Capture the cell that displays the provided text and extract its (X, Y) central coordinate. 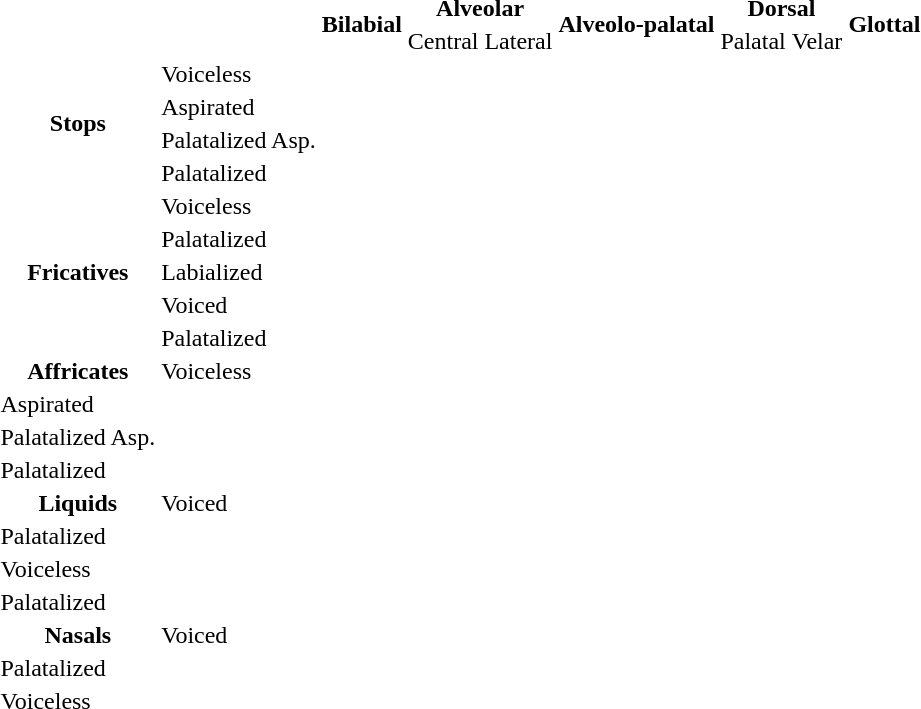
Lateral (518, 41)
Central (443, 41)
Palatalized Asp. (239, 140)
Palatal (753, 41)
Labialized (239, 272)
Velar (817, 41)
Aspirated (239, 107)
